For the text-containing cell, return its midpoint in (x, y) coordinate format. 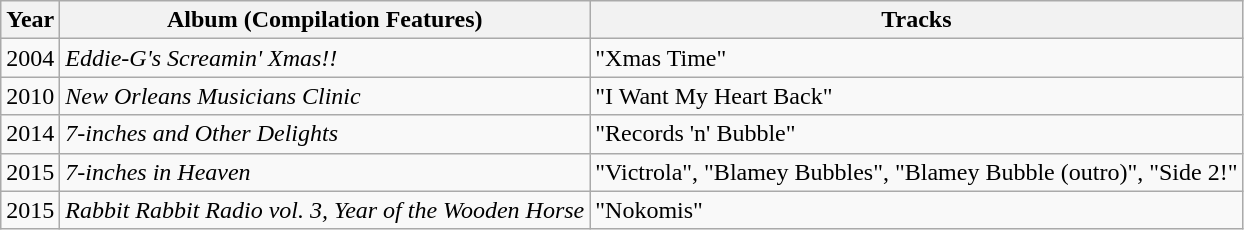
2014 (30, 134)
"Nokomis" (916, 210)
Rabbit Rabbit Radio vol. 3, Year of the Wooden Horse (325, 210)
"Xmas Time" (916, 58)
7-inches in Heaven (325, 172)
"Records 'n' Bubble" (916, 134)
Tracks (916, 20)
2004 (30, 58)
Album (Compilation Features) (325, 20)
"Victrola", "Blamey Bubbles", "Blamey Bubble (outro)", "Side 2!" (916, 172)
7-inches and Other Delights (325, 134)
New Orleans Musicians Clinic (325, 96)
Year (30, 20)
Eddie-G's Screamin' Xmas!! (325, 58)
"I Want My Heart Back" (916, 96)
2010 (30, 96)
